Return (X, Y) of the center of cell containing provided text 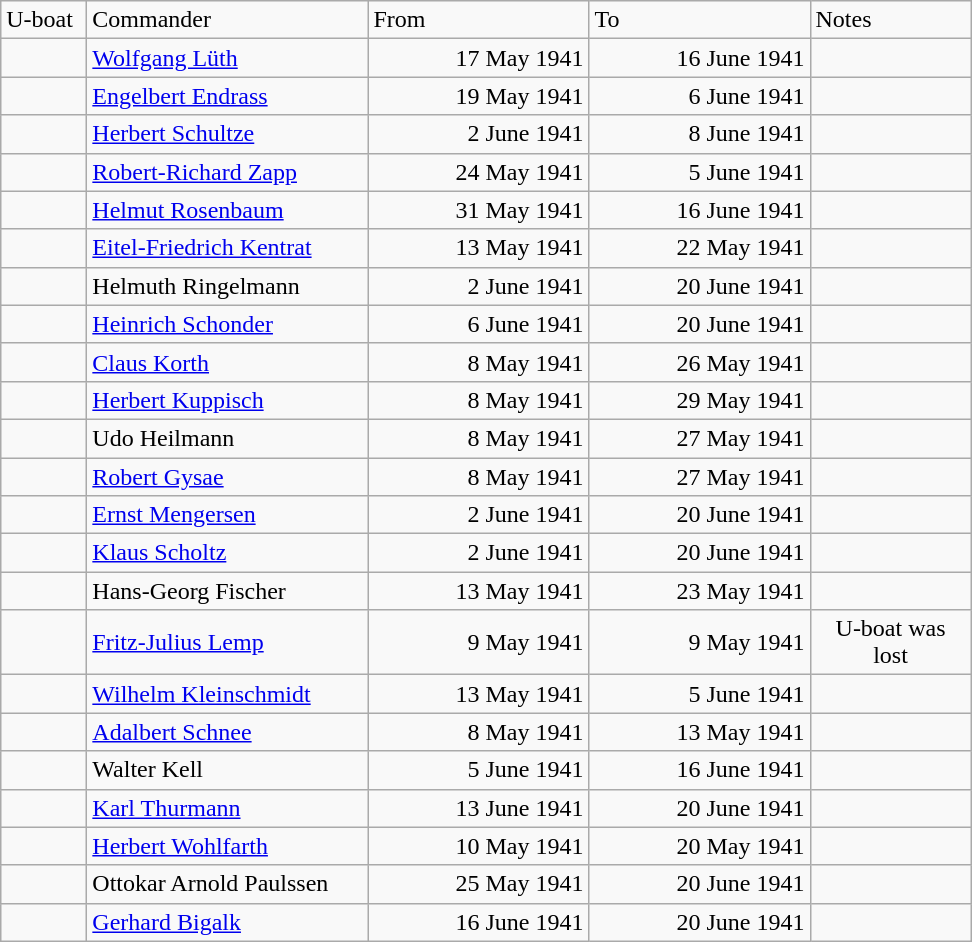
17 May 1941 (478, 58)
10 May 1941 (478, 846)
13 June 1941 (478, 808)
Gerhard Bigalk (228, 922)
8 June 1941 (700, 134)
Heinrich Schonder (228, 324)
Helmuth Ringelmann (228, 286)
From (478, 20)
Adalbert Schnee (228, 732)
Udo Heilmann (228, 438)
24 May 1941 (478, 172)
20 May 1941 (700, 846)
19 May 1941 (478, 96)
To (700, 20)
Walter Kell (228, 770)
Engelbert Endrass (228, 96)
Commander (228, 20)
Notes (890, 20)
Herbert Wohlfarth (228, 846)
Hans-Georg Fischer (228, 591)
23 May 1941 (700, 591)
25 May 1941 (478, 884)
29 May 1941 (700, 400)
Klaus Scholtz (228, 553)
Herbert Kuppisch (228, 400)
U-boat was lost (890, 642)
Herbert Schultze (228, 134)
Claus Korth (228, 362)
Robert Gysae (228, 477)
Robert-Richard Zapp (228, 172)
Karl Thurmann (228, 808)
22 May 1941 (700, 248)
Ottokar Arnold Paulssen (228, 884)
Wilhelm Kleinschmidt (228, 694)
Ernst Mengersen (228, 515)
Wolfgang Lüth (228, 58)
26 May 1941 (700, 362)
Fritz-Julius Lemp (228, 642)
Helmut Rosenbaum (228, 210)
U-boat (44, 20)
Eitel-Friedrich Kentrat (228, 248)
31 May 1941 (478, 210)
